Return [x, y] of the center of cell containing provided text 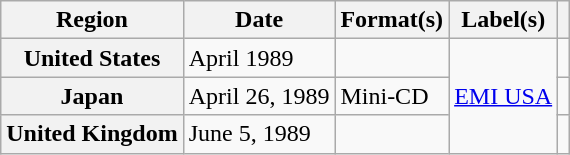
Label(s) [504, 20]
April 26, 1989 [259, 96]
April 1989 [259, 58]
Japan [92, 96]
United Kingdom [92, 134]
Date [259, 20]
EMI USA [504, 96]
United States [92, 58]
Region [92, 20]
Mini-CD [392, 96]
June 5, 1989 [259, 134]
Format(s) [392, 20]
